Output the (X, Y) coordinate of the center of the cell containing the given text.  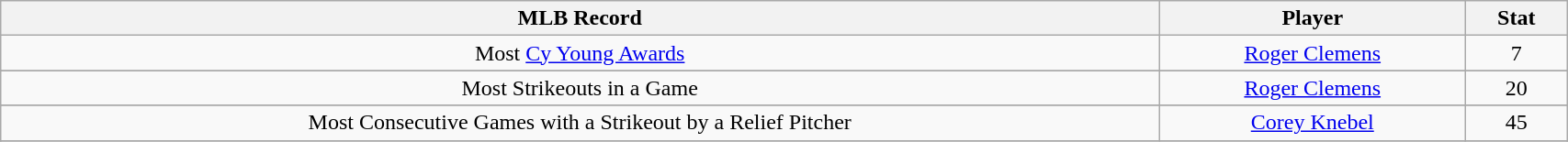
45 (1517, 123)
7 (1517, 53)
Stat (1517, 18)
Most Consecutive Games with a Strikeout by a Relief Pitcher (581, 123)
MLB Record (581, 18)
Most Strikeouts in a Game (581, 88)
Corey Knebel (1313, 123)
Most Cy Young Awards (581, 53)
Player (1313, 18)
20 (1517, 88)
